Extract the [x, y] coordinate from the center of the cell holding the provided text.  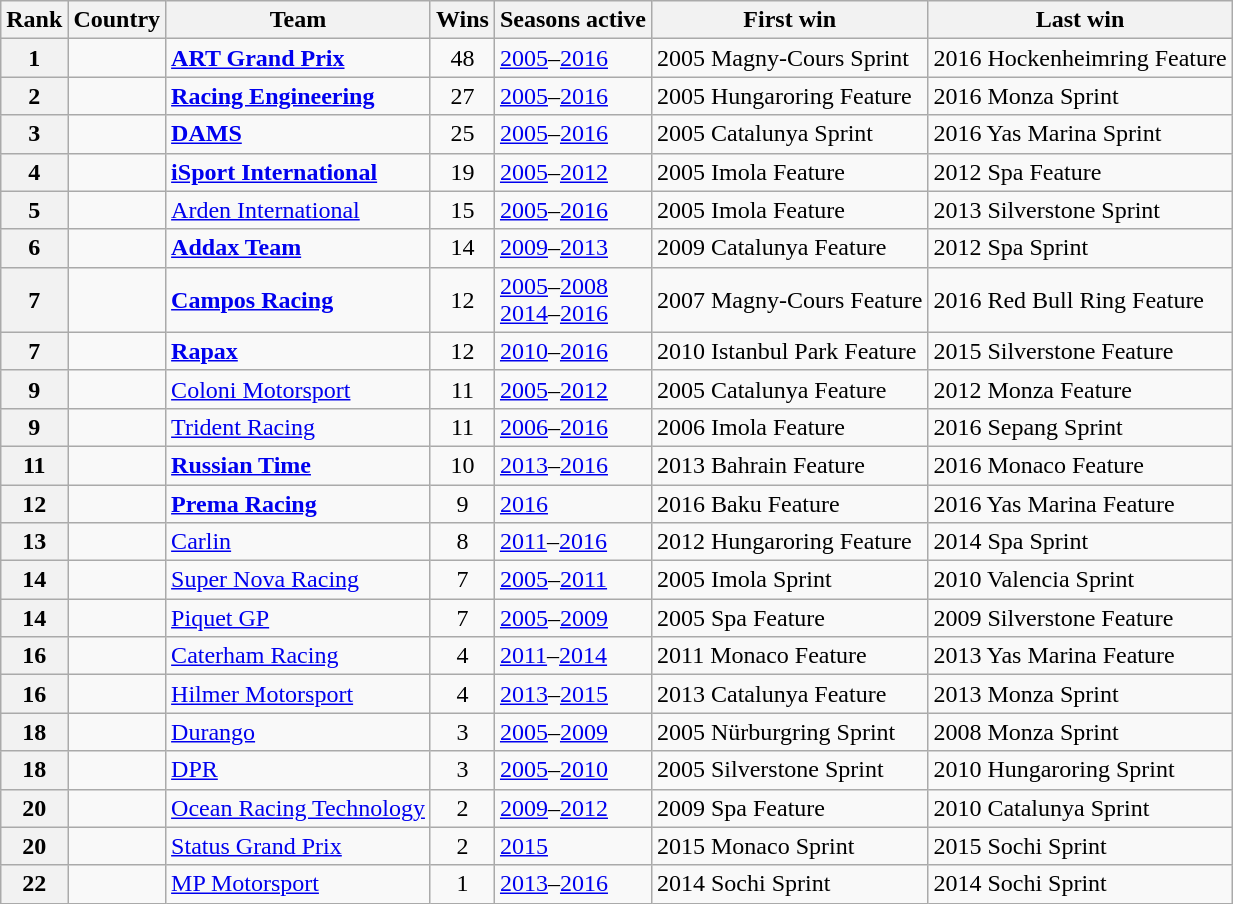
Prema Racing [298, 503]
2016 Sepang Sprint [1080, 427]
2013 Catalunya Feature [789, 694]
13 [34, 542]
2006–2016 [572, 427]
2013 Bahrain Feature [789, 465]
Last win [1080, 20]
2016 Red Bull Ring Feature [1080, 300]
2010 Valencia Sprint [1080, 580]
2005 Imola Sprint [789, 580]
2012 Spa Sprint [1080, 248]
25 [462, 134]
2009–2012 [572, 808]
Team [298, 20]
2013 Silverstone Sprint [1080, 210]
iSport International [298, 172]
2008 Monza Sprint [1080, 732]
2005–2010 [572, 770]
22 [34, 884]
2012 Hungaroring Feature [789, 542]
2016 Baku Feature [789, 503]
2009 Spa Feature [789, 808]
2005 Catalunya Feature [789, 389]
Seasons active [572, 20]
Rank [34, 20]
2005 Nürburgring Sprint [789, 732]
2005–20082014–2016 [572, 300]
Caterham Racing [298, 656]
2016 Hockenheimring Feature [1080, 58]
2014 Spa Sprint [1080, 542]
5 [34, 210]
2015 Sochi Sprint [1080, 846]
Ocean Racing Technology [298, 808]
Hilmer Motorsport [298, 694]
Russian Time [298, 465]
Arden International [298, 210]
2005 Magny-Cours Sprint [789, 58]
2009 Silverstone Feature [1080, 618]
2010 Hungaroring Sprint [1080, 770]
2013 Yas Marina Feature [1080, 656]
2011–2014 [572, 656]
Durango [298, 732]
2016 Yas Marina Feature [1080, 503]
DAMS [298, 134]
Carlin [298, 542]
2010–2016 [572, 351]
2010 Catalunya Sprint [1080, 808]
Campos Racing [298, 300]
19 [462, 172]
2006 Imola Feature [789, 427]
2009 Catalunya Feature [789, 248]
First win [789, 20]
2015 Silverstone Feature [1080, 351]
8 [462, 542]
ART Grand Prix [298, 58]
27 [462, 96]
2016 Yas Marina Sprint [1080, 134]
2013 Monza Sprint [1080, 694]
Piquet GP [298, 618]
2005–2011 [572, 580]
2012 Spa Feature [1080, 172]
Super Nova Racing [298, 580]
2005 Spa Feature [789, 618]
2015 [572, 846]
Racing Engineering [298, 96]
Rapax [298, 351]
2016 Monza Sprint [1080, 96]
15 [462, 210]
Country [117, 20]
2010 Istanbul Park Feature [789, 351]
2007 Magny-Cours Feature [789, 300]
2005 Silverstone Sprint [789, 770]
Status Grand Prix [298, 846]
DPR [298, 770]
2013–2015 [572, 694]
10 [462, 465]
2012 Monza Feature [1080, 389]
2011 Monaco Feature [789, 656]
2016 [572, 503]
2016 Monaco Feature [1080, 465]
Coloni Motorsport [298, 389]
MP Motorsport [298, 884]
2005 Hungaroring Feature [789, 96]
6 [34, 248]
2011–2016 [572, 542]
48 [462, 58]
Trident Racing [298, 427]
Wins [462, 20]
2005 Catalunya Sprint [789, 134]
2015 Monaco Sprint [789, 846]
2009–2013 [572, 248]
Addax Team [298, 248]
